Output the (x, y) coordinate of the center of the cell containing the given text.  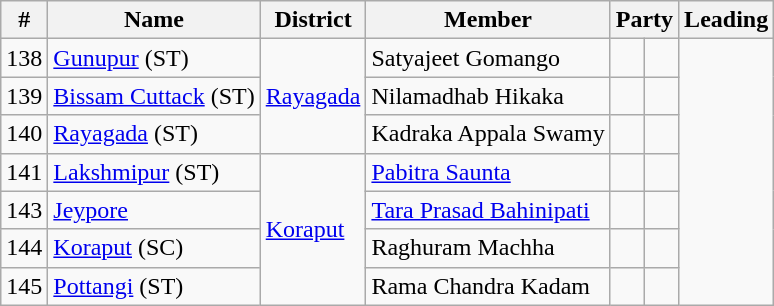
Raghuram Machha (488, 248)
# (24, 20)
145 (24, 286)
Koraput (313, 229)
Kadraka Appala Swamy (488, 134)
Pottangi (ST) (154, 286)
Tara Prasad Bahinipati (488, 210)
Gunupur (ST) (154, 58)
Bissam Cuttack (ST) (154, 96)
Lakshmipur (ST) (154, 172)
Rayagada (313, 96)
139 (24, 96)
Member (488, 20)
138 (24, 58)
Koraput (SC) (154, 248)
144 (24, 248)
Jeypore (154, 210)
140 (24, 134)
Party (644, 20)
141 (24, 172)
Name (154, 20)
Leading (726, 20)
Nilamadhab Hikaka (488, 96)
Pabitra Saunta (488, 172)
Rama Chandra Kadam (488, 286)
Rayagada (ST) (154, 134)
143 (24, 210)
Satyajeet Gomango (488, 58)
District (313, 20)
